Find where the given text appears and provide that cell's center as (X, Y) coordinate. 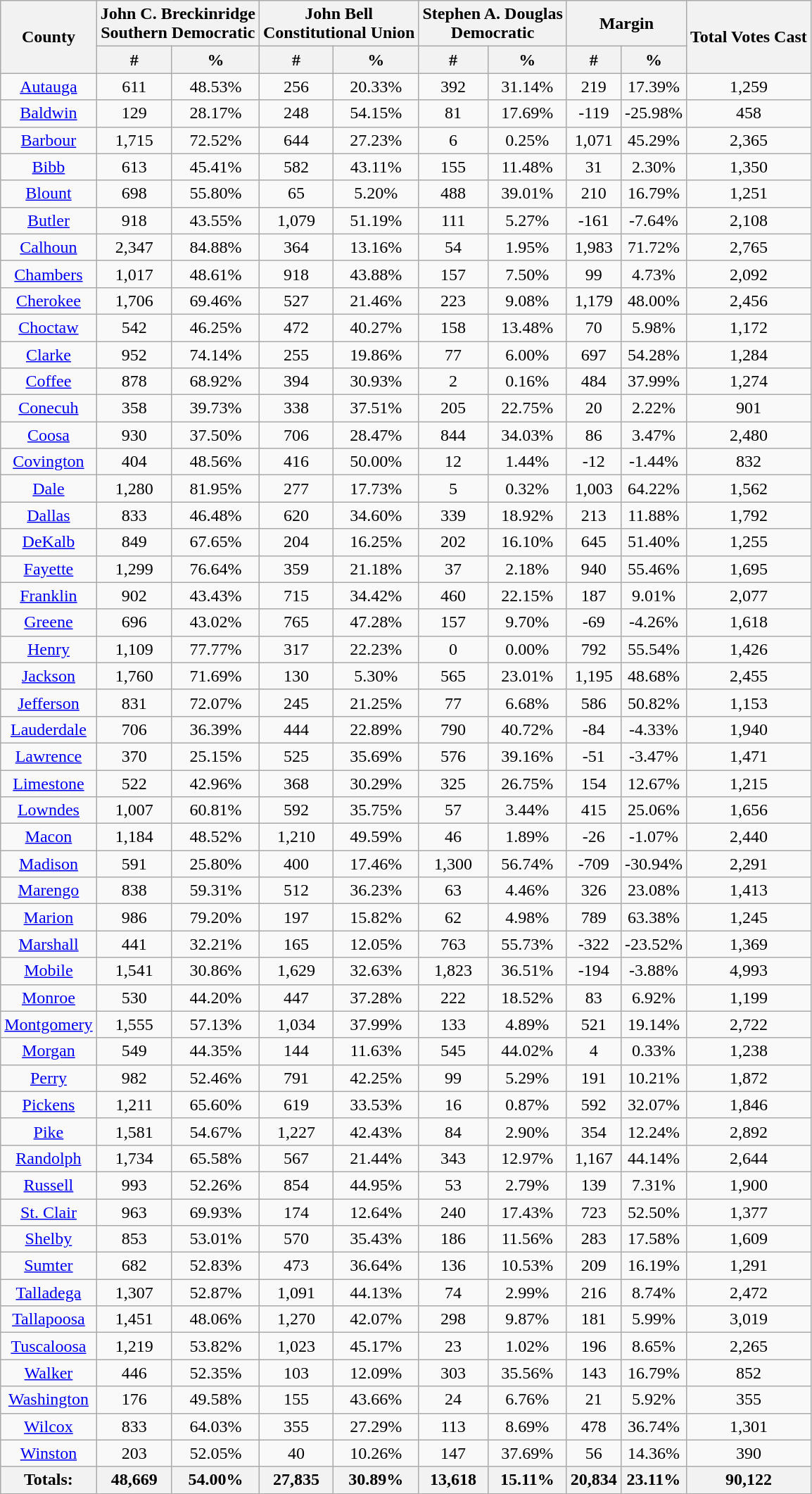
-84 (594, 729)
17.46% (376, 864)
2.99% (527, 1293)
Mobile (49, 971)
Cherokee (49, 301)
Dale (49, 489)
34.42% (376, 596)
County (49, 37)
-23.52% (653, 944)
204 (296, 542)
43.02% (215, 622)
52.46% (215, 1078)
530 (134, 998)
21.44% (376, 1158)
39.16% (527, 756)
1,071 (594, 140)
303 (453, 1373)
Autauga (49, 87)
1,091 (296, 1293)
28.17% (215, 113)
21.18% (376, 569)
460 (453, 596)
17.73% (376, 489)
25.06% (653, 810)
11.48% (527, 167)
71.72% (653, 247)
165 (296, 944)
12.64% (376, 1212)
2,472 (749, 1293)
986 (134, 917)
28.47% (376, 435)
52.05% (215, 1453)
645 (594, 542)
1,284 (749, 354)
2.30% (653, 167)
30.29% (376, 784)
2,077 (749, 596)
46.48% (215, 515)
Montgomery (49, 1024)
50.00% (376, 462)
35.43% (376, 1239)
644 (296, 140)
1,245 (749, 917)
23.08% (653, 891)
Bibb (49, 167)
53.82% (215, 1346)
10.21% (653, 1078)
-194 (594, 971)
832 (749, 462)
11.63% (376, 1051)
-4.26% (653, 622)
-322 (594, 944)
390 (749, 1453)
1,291 (749, 1266)
2.90% (527, 1131)
16 (453, 1105)
3.44% (527, 810)
1,003 (594, 489)
901 (749, 408)
15.82% (376, 917)
339 (453, 515)
1,184 (134, 837)
582 (296, 167)
Dallas (49, 515)
963 (134, 1212)
36.64% (376, 1266)
176 (134, 1400)
19.14% (653, 1024)
Covington (49, 462)
43.66% (376, 1400)
John C. BreckinridgeSouthern Democratic (177, 24)
0.25% (527, 140)
1,199 (749, 998)
Macon (49, 837)
62 (453, 917)
Shelby (49, 1239)
565 (453, 676)
-4.33% (653, 729)
18.52% (527, 998)
5.98% (653, 327)
1,299 (134, 569)
1.95% (527, 247)
42.43% (376, 1131)
1,017 (134, 274)
484 (594, 382)
1,823 (453, 971)
1,251 (749, 194)
68.92% (215, 382)
25.15% (215, 756)
57.13% (215, 1024)
Total Votes Cast (749, 37)
37.69% (527, 1453)
698 (134, 194)
7.50% (527, 274)
147 (453, 1453)
51.19% (376, 220)
19.86% (376, 354)
Washington (49, 1400)
59.31% (215, 891)
Madison (49, 864)
1,195 (594, 676)
1,153 (749, 703)
23 (453, 1346)
84 (453, 1131)
283 (594, 1239)
45.29% (653, 140)
521 (594, 1024)
49.58% (215, 1400)
1,562 (749, 489)
48.53% (215, 87)
415 (594, 810)
4.73% (653, 274)
21 (594, 1400)
878 (134, 382)
54.00% (215, 1480)
139 (594, 1185)
2.22% (653, 408)
Tallapoosa (49, 1319)
940 (594, 569)
0.32% (527, 489)
472 (296, 327)
Lauderdale (49, 729)
7.31% (653, 1185)
111 (453, 220)
394 (296, 382)
1,656 (749, 810)
60.81% (215, 810)
277 (296, 489)
84.88% (215, 247)
43.88% (376, 274)
44.14% (653, 1158)
34.03% (527, 435)
Randolph (49, 1158)
446 (134, 1373)
44.20% (215, 998)
55.46% (653, 569)
849 (134, 542)
545 (453, 1051)
37.28% (376, 998)
Wilcox (49, 1426)
52.83% (215, 1266)
6 (453, 140)
8.65% (653, 1346)
Coosa (49, 435)
136 (453, 1266)
Jackson (49, 676)
Totals: (49, 1480)
77.77% (215, 649)
16.25% (376, 542)
54.67% (215, 1131)
6.00% (527, 354)
255 (296, 354)
2,480 (749, 435)
982 (134, 1078)
359 (296, 569)
213 (594, 515)
611 (134, 87)
2,092 (749, 274)
55.54% (653, 649)
765 (296, 622)
21.46% (376, 301)
416 (296, 462)
48.00% (653, 301)
191 (594, 1078)
1,900 (749, 1185)
45.17% (376, 1346)
2.18% (527, 569)
Pickens (49, 1105)
620 (296, 515)
15.11% (527, 1480)
-51 (594, 756)
35.69% (376, 756)
527 (296, 301)
240 (453, 1212)
20 (594, 408)
Baldwin (49, 113)
30.93% (376, 382)
1,280 (134, 489)
444 (296, 729)
16.10% (527, 542)
40.72% (527, 729)
723 (594, 1212)
-7.64% (653, 220)
8.69% (527, 1426)
8.74% (653, 1293)
1,172 (749, 327)
248 (296, 113)
2,440 (749, 837)
63.38% (653, 917)
Lowndes (49, 810)
13.48% (527, 327)
1,983 (594, 247)
22.89% (376, 729)
696 (134, 622)
33.53% (376, 1105)
79.20% (215, 917)
54.28% (653, 354)
525 (296, 756)
1,227 (296, 1131)
3.47% (653, 435)
16.19% (653, 1266)
1,734 (134, 1158)
67.65% (215, 542)
0.33% (653, 1051)
1,350 (749, 167)
11.56% (527, 1239)
48,669 (134, 1480)
2,265 (749, 1346)
72.52% (215, 140)
158 (453, 327)
1,210 (296, 837)
1,451 (134, 1319)
30.86% (215, 971)
27.29% (376, 1426)
Choctaw (49, 327)
76.64% (215, 569)
Barbour (49, 140)
-25.98% (653, 113)
10.26% (376, 1453)
0.00% (527, 649)
791 (296, 1078)
17.58% (653, 1239)
1,274 (749, 382)
404 (134, 462)
Perry (49, 1078)
1,301 (749, 1426)
196 (594, 1346)
69.46% (215, 301)
46.25% (215, 327)
2,365 (749, 140)
Greene (49, 622)
1,706 (134, 301)
1,255 (749, 542)
32.07% (653, 1105)
36.39% (215, 729)
133 (453, 1024)
1.02% (527, 1346)
48.56% (215, 462)
12.24% (653, 1131)
34.60% (376, 515)
202 (453, 542)
478 (594, 1426)
6.92% (653, 998)
763 (453, 944)
458 (749, 113)
36.74% (653, 1426)
1,695 (749, 569)
17.39% (653, 87)
576 (453, 756)
5.29% (527, 1078)
187 (594, 596)
1,259 (749, 87)
697 (594, 354)
31.14% (527, 87)
1,581 (134, 1131)
Limestone (49, 784)
74 (453, 1293)
209 (594, 1266)
Tuscaloosa (49, 1346)
1,211 (134, 1105)
2.79% (527, 1185)
5.20% (376, 194)
Morgan (49, 1051)
24 (453, 1400)
Fayette (49, 569)
13,618 (453, 1480)
181 (594, 1319)
Russell (49, 1185)
792 (594, 649)
-26 (594, 837)
72.07% (215, 703)
1,369 (749, 944)
831 (134, 703)
370 (134, 756)
43.55% (215, 220)
Walker (49, 1373)
205 (453, 408)
81.95% (215, 489)
143 (594, 1373)
54 (453, 247)
3,019 (749, 1319)
1,426 (749, 649)
Margin (626, 24)
619 (296, 1105)
219 (594, 87)
-1.44% (653, 462)
Conecuh (49, 408)
2,456 (749, 301)
222 (453, 998)
40 (296, 1453)
Jefferson (49, 703)
11.88% (653, 515)
37.51% (376, 408)
Marengo (49, 891)
Marion (49, 917)
993 (134, 1185)
186 (453, 1239)
9.87% (527, 1319)
5.99% (653, 1319)
20.33% (376, 87)
216 (594, 1293)
22.75% (527, 408)
65 (296, 194)
20,834 (594, 1480)
1,300 (453, 864)
John BellConstitutional Union (338, 24)
-12 (594, 462)
44.02% (527, 1051)
1,219 (134, 1346)
12.97% (527, 1158)
130 (296, 676)
129 (134, 113)
4 (594, 1051)
17.43% (527, 1212)
586 (594, 703)
1,609 (749, 1239)
1,715 (134, 140)
63 (453, 891)
203 (134, 1453)
1,555 (134, 1024)
-1.07% (653, 837)
13.16% (376, 247)
52.87% (215, 1293)
64.03% (215, 1426)
81 (453, 113)
4.89% (527, 1024)
35.56% (527, 1373)
522 (134, 784)
10.53% (527, 1266)
154 (594, 784)
71.69% (215, 676)
53 (453, 1185)
343 (453, 1158)
Blount (49, 194)
27,835 (296, 1480)
1,618 (749, 622)
549 (134, 1051)
42.96% (215, 784)
326 (594, 891)
86 (594, 435)
Coffee (49, 382)
715 (296, 596)
1,270 (296, 1319)
1,238 (749, 1051)
Franklin (49, 596)
441 (134, 944)
1,541 (134, 971)
488 (453, 194)
44.95% (376, 1185)
392 (453, 87)
37 (453, 569)
1,629 (296, 971)
Winston (49, 1453)
St. Clair (49, 1212)
4.46% (527, 891)
852 (749, 1373)
Monroe (49, 998)
Calhoun (49, 247)
2,347 (134, 247)
256 (296, 87)
325 (453, 784)
368 (296, 784)
4,993 (749, 971)
5.27% (527, 220)
56 (594, 1453)
1,846 (749, 1105)
37.50% (215, 435)
0.87% (527, 1105)
317 (296, 649)
23.01% (527, 676)
48.06% (215, 1319)
21.25% (376, 703)
83 (594, 998)
Talladega (49, 1293)
17.69% (527, 113)
2,892 (749, 1131)
30.89% (376, 1480)
Marshall (49, 944)
Butler (49, 220)
42.25% (376, 1078)
32.63% (376, 971)
Clarke (49, 354)
2 (453, 382)
5 (453, 489)
838 (134, 891)
65.60% (215, 1105)
-3.47% (653, 756)
570 (296, 1239)
473 (296, 1266)
1,179 (594, 301)
1,034 (296, 1024)
55.80% (215, 194)
31 (594, 167)
902 (134, 596)
4.98% (527, 917)
2,644 (749, 1158)
36.51% (527, 971)
144 (296, 1051)
40.27% (376, 327)
567 (296, 1158)
1,023 (296, 1346)
174 (296, 1212)
844 (453, 435)
2,455 (749, 676)
-161 (594, 220)
298 (453, 1319)
245 (296, 703)
338 (296, 408)
27.23% (376, 140)
1,215 (749, 784)
-30.94% (653, 864)
12 (453, 462)
53.01% (215, 1239)
613 (134, 167)
6.76% (527, 1400)
43.11% (376, 167)
22.15% (527, 596)
5.30% (376, 676)
790 (453, 729)
400 (296, 864)
1.89% (527, 837)
-3.88% (653, 971)
48.68% (653, 676)
45.41% (215, 167)
48.61% (215, 274)
1,079 (296, 220)
9.70% (527, 622)
103 (296, 1373)
70 (594, 327)
1,109 (134, 649)
46 (453, 837)
44.35% (215, 1051)
64.22% (653, 489)
591 (134, 864)
512 (296, 891)
43.43% (215, 596)
1,872 (749, 1078)
854 (296, 1185)
57 (453, 810)
2,108 (749, 220)
354 (594, 1131)
9.01% (653, 596)
55.73% (527, 944)
12.67% (653, 784)
1,471 (749, 756)
6.68% (527, 703)
5.92% (653, 1400)
74.14% (215, 354)
49.59% (376, 837)
1,760 (134, 676)
952 (134, 354)
18.92% (527, 515)
1,940 (749, 729)
364 (296, 247)
12.05% (376, 944)
39.01% (527, 194)
50.82% (653, 703)
44.13% (376, 1293)
358 (134, 408)
1,307 (134, 1293)
39.73% (215, 408)
36.23% (376, 891)
1,413 (749, 891)
52.26% (215, 1185)
25.80% (215, 864)
113 (453, 1426)
12.09% (376, 1373)
90,122 (749, 1480)
0 (453, 649)
Stephen A. DouglasDemocratic (493, 24)
51.40% (653, 542)
32.21% (215, 944)
542 (134, 327)
Chambers (49, 274)
Pike (49, 1131)
52.50% (653, 1212)
35.75% (376, 810)
22.23% (376, 649)
9.08% (527, 301)
48.52% (215, 837)
853 (134, 1239)
-119 (594, 113)
223 (453, 301)
Henry (49, 649)
197 (296, 917)
210 (594, 194)
930 (134, 435)
1,007 (134, 810)
Sumter (49, 1266)
682 (134, 1266)
DeKalb (49, 542)
42.07% (376, 1319)
52.35% (215, 1373)
69.93% (215, 1212)
47.28% (376, 622)
14.36% (653, 1453)
-709 (594, 864)
2,722 (749, 1024)
2,765 (749, 247)
447 (296, 998)
23.11% (653, 1480)
26.75% (527, 784)
789 (594, 917)
56.74% (527, 864)
2,291 (749, 864)
0.16% (527, 382)
Lawrence (49, 756)
1.44% (527, 462)
-69 (594, 622)
1,377 (749, 1212)
1,792 (749, 515)
54.15% (376, 113)
1,167 (594, 1158)
65.58% (215, 1158)
